Output the (X, Y) coordinate of the center of the cell containing the given text.  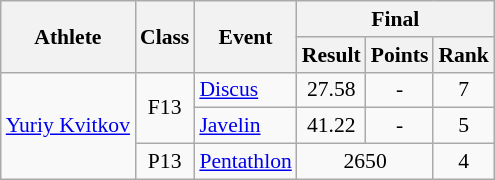
Athlete (68, 36)
2650 (366, 162)
Yuriy Kvitkov (68, 126)
5 (464, 126)
Points (400, 55)
Rank (464, 55)
F13 (164, 108)
Final (396, 19)
27.58 (332, 90)
Pentathlon (245, 162)
41.22 (332, 126)
P13 (164, 162)
Javelin (245, 126)
Event (245, 36)
Class (164, 36)
7 (464, 90)
4 (464, 162)
Discus (245, 90)
Result (332, 55)
